From the cell containing the given text, extract its center point as [X, Y] coordinate. 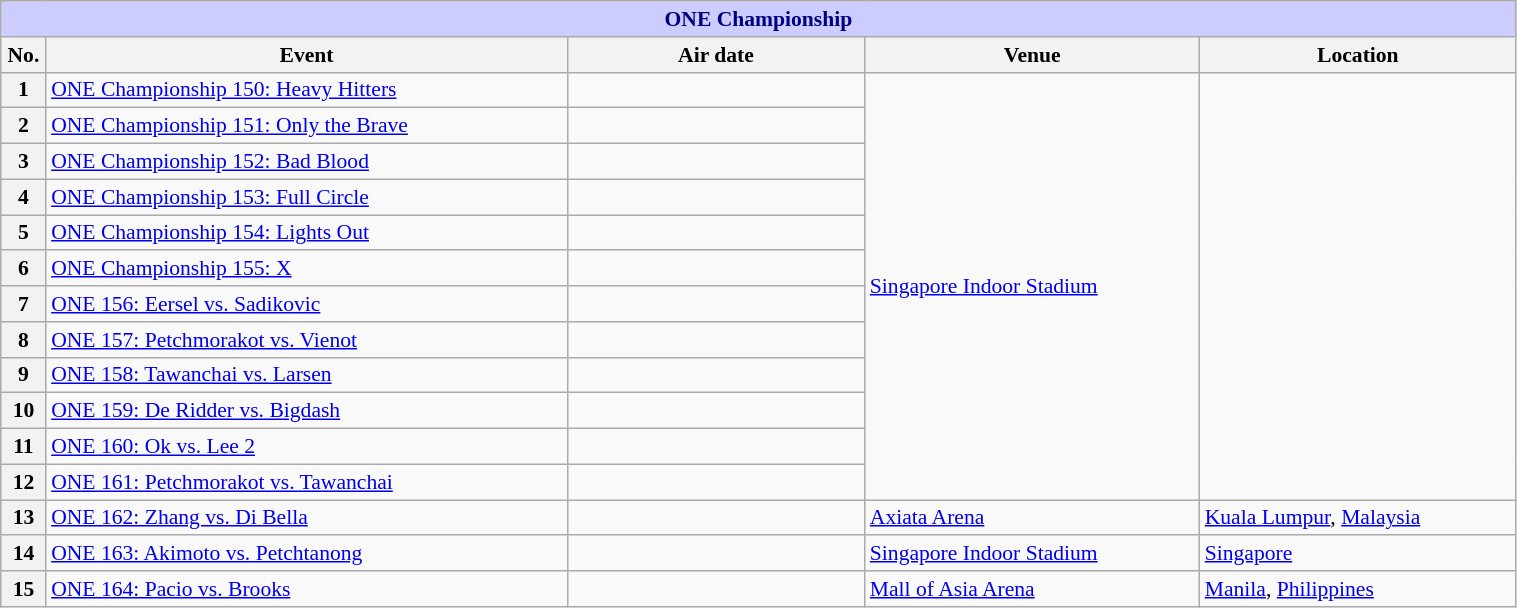
5 [24, 233]
Kuala Lumpur, Malaysia [1358, 518]
ONE Championship 154: Lights Out [306, 233]
ONE 158: Tawanchai vs. Larsen [306, 375]
ONE 157: Petchmorakot vs. Vienot [306, 340]
ONE 162: Zhang vs. Di Bella [306, 518]
Manila, Philippines [1358, 589]
11 [24, 447]
Event [306, 55]
ONE 160: Ok vs. Lee 2 [306, 447]
ONE Championship 151: Only the Brave [306, 126]
ONE Championship 150: Heavy Hitters [306, 90]
3 [24, 162]
2 [24, 126]
ONE Championship 152: Bad Blood [306, 162]
ONE Championship [758, 19]
ONE 156: Eersel vs. Sadikovic [306, 304]
ONE 161: Petchmorakot vs. Tawanchai [306, 482]
No. [24, 55]
Location [1358, 55]
10 [24, 411]
Venue [1032, 55]
13 [24, 518]
12 [24, 482]
ONE Championship 153: Full Circle [306, 197]
7 [24, 304]
9 [24, 375]
8 [24, 340]
Air date [716, 55]
14 [24, 554]
ONE 164: Pacio vs. Brooks [306, 589]
ONE 159: De Ridder vs. Bigdash [306, 411]
ONE Championship 155: X [306, 269]
Singapore [1358, 554]
4 [24, 197]
1 [24, 90]
ONE 163: Akimoto vs. Petchtanong [306, 554]
Axiata Arena [1032, 518]
6 [24, 269]
Mall of Asia Arena [1032, 589]
15 [24, 589]
